Pinpoint the cell where the given text exists, returning its (X, Y) midpoint coordinate. 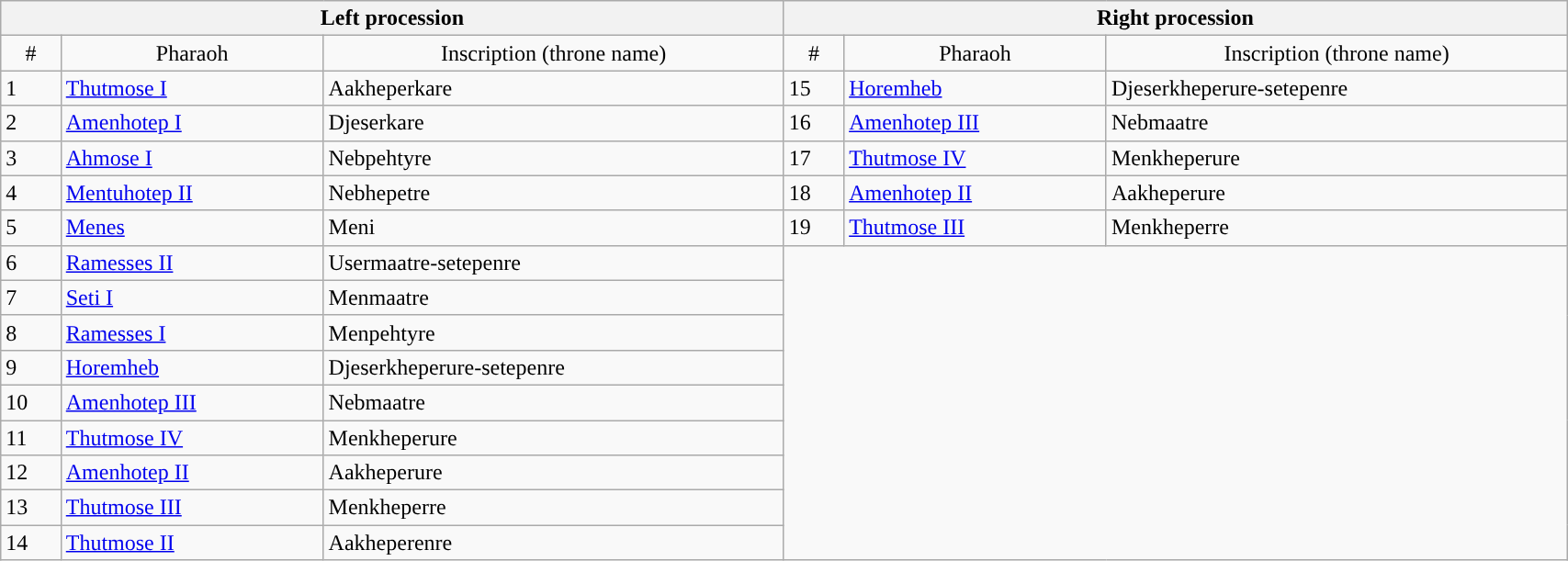
Thutmose I (192, 88)
11 (31, 438)
Nebpehtyre (553, 158)
Amenhotep I (192, 123)
Ramesses I (192, 332)
12 (31, 473)
Right procession (1175, 18)
Mentuhotep II (192, 193)
Thutmose II (192, 543)
Menmaatre (553, 297)
Meni (553, 228)
5 (31, 228)
3 (31, 158)
10 (31, 402)
Menpehtyre (553, 332)
16 (814, 123)
17 (814, 158)
7 (31, 297)
13 (31, 508)
Nebhepetre (553, 193)
1 (31, 88)
14 (31, 543)
Menes (192, 228)
Ramesses II (192, 263)
Aakheperkare (553, 88)
6 (31, 263)
Aakheperenre (553, 543)
9 (31, 367)
Left procession (392, 18)
Seti I (192, 297)
15 (814, 88)
Usermaatre-setepenre (553, 263)
Ahmose I (192, 158)
18 (814, 193)
8 (31, 332)
19 (814, 228)
Djeserkare (553, 123)
2 (31, 123)
4 (31, 193)
